Extract the [x, y] coordinate from the center of the cell holding the provided text.  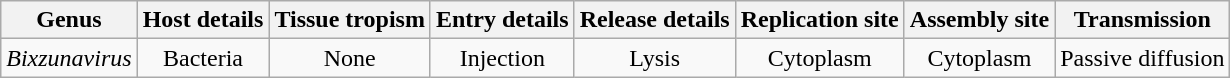
Entry details [502, 20]
Release details [654, 20]
Assembly site [979, 20]
Transmission [1142, 20]
Genus [69, 20]
Tissue tropism [350, 20]
Passive diffusion [1142, 58]
Bixzunavirus [69, 58]
Bacteria [203, 58]
None [350, 58]
Injection [502, 58]
Host details [203, 20]
Replication site [820, 20]
Lysis [654, 58]
